Detect which cell encompasses the target text, then output its [x, y] center coordinate. 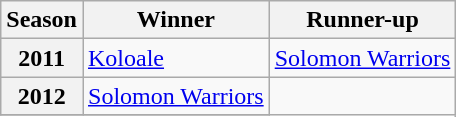
Winner [176, 20]
Koloale [176, 58]
2012 [42, 96]
2011 [42, 58]
Season [42, 20]
Runner-up [362, 20]
